Return the [X, Y] coordinate for the center point of the cell that contains the specified text.  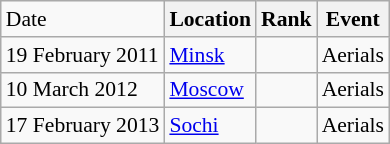
Minsk [210, 55]
Moscow [210, 90]
19 February 2011 [83, 55]
17 February 2013 [83, 126]
Rank [286, 19]
Event [353, 19]
Location [210, 19]
Date [83, 19]
10 March 2012 [83, 90]
Sochi [210, 126]
